Extract the [x, y] coordinate from the center of the cell holding the provided text.  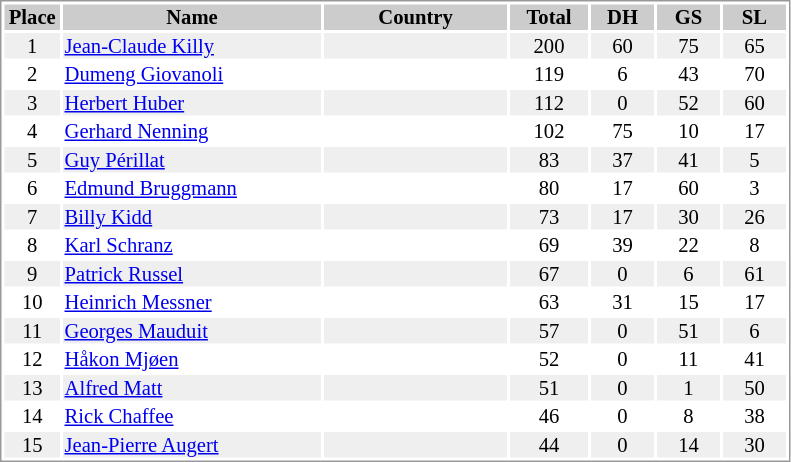
Jean-Pierre Augert [192, 445]
13 [32, 388]
Heinrich Messner [192, 303]
DH [622, 17]
9 [32, 274]
SL [754, 17]
Total [549, 17]
61 [754, 274]
Dumeng Giovanoli [192, 75]
200 [549, 46]
Alfred Matt [192, 388]
43 [688, 75]
119 [549, 75]
83 [549, 160]
Billy Kidd [192, 217]
12 [32, 359]
65 [754, 46]
Håkon Mjøen [192, 359]
Guy Périllat [192, 160]
46 [549, 417]
Herbert Huber [192, 103]
GS [688, 17]
112 [549, 103]
Rick Chaffee [192, 417]
102 [549, 131]
57 [549, 331]
37 [622, 160]
70 [754, 75]
4 [32, 131]
67 [549, 274]
Patrick Russel [192, 274]
7 [32, 217]
Name [192, 17]
26 [754, 217]
Gerhard Nenning [192, 131]
Place [32, 17]
22 [688, 245]
69 [549, 245]
39 [622, 245]
2 [32, 75]
Country [416, 17]
80 [549, 189]
Georges Mauduit [192, 331]
63 [549, 303]
Edmund Bruggmann [192, 189]
73 [549, 217]
38 [754, 417]
Jean-Claude Killy [192, 46]
31 [622, 303]
44 [549, 445]
50 [754, 388]
Karl Schranz [192, 245]
